Provide the (X, Y) coordinate of the cell's center where the given text is located.  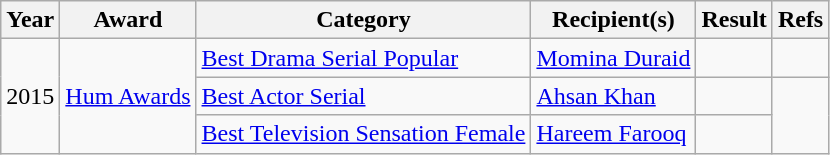
Hareem Farooq (614, 134)
Ahsan Khan (614, 96)
Best Actor Serial (364, 96)
Refs (800, 20)
Hum Awards (128, 96)
Best Television Sensation Female (364, 134)
Momina Duraid (614, 58)
Award (128, 20)
Category (364, 20)
Result (734, 20)
Recipient(s) (614, 20)
2015 (30, 96)
Year (30, 20)
Best Drama Serial Popular (364, 58)
